Output the [X, Y] coordinate of the center of the cell containing the given text.  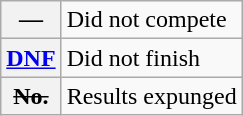
Results expunged [152, 96]
Did not finish [152, 58]
No. [31, 96]
— [31, 20]
DNF [31, 58]
Did not compete [152, 20]
